Detect which cell encompasses the target text, then output its (x, y) center coordinate. 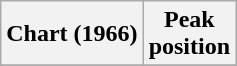
Peakposition (189, 34)
Chart (1966) (72, 34)
